Return [X, Y] of the center of cell containing provided text 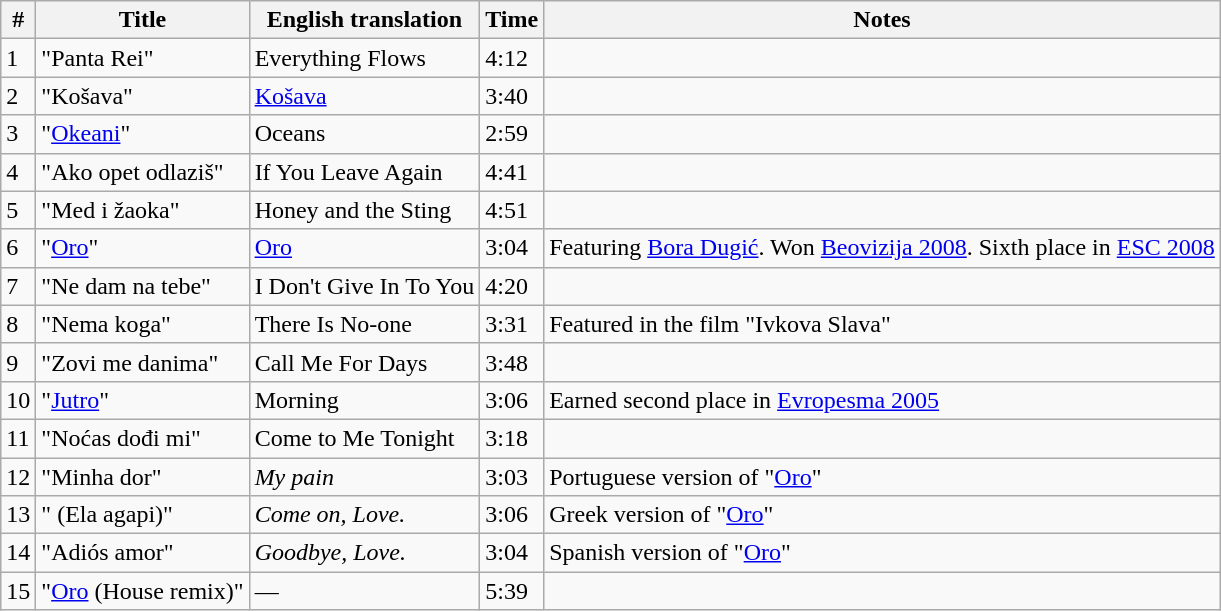
13 [18, 515]
5:39 [512, 591]
"Noćas dođi mi" [142, 438]
3:40 [512, 96]
"Med i žaoka" [142, 210]
Greek version of "Oro" [882, 515]
Notes [882, 20]
14 [18, 553]
Everything Flows [364, 58]
"Oro" [142, 248]
3:31 [512, 324]
I Don't Give In To You [364, 286]
3 [18, 134]
"Nema koga" [142, 324]
Morning [364, 400]
My pain [364, 477]
4:20 [512, 286]
1 [18, 58]
Spanish version of "Oro" [882, 553]
"Oro (House remix)" [142, 591]
"Ako opet odlaziš" [142, 172]
Featured in the film "Ivkova Slava" [882, 324]
"Minha dor" [142, 477]
7 [18, 286]
If You Leave Again [364, 172]
English translation [364, 20]
Oro [364, 248]
# [18, 20]
Call Me For Days [364, 362]
Oceans [364, 134]
3:03 [512, 477]
Earned second place in Evropesma 2005 [882, 400]
10 [18, 400]
4:51 [512, 210]
Featuring Bora Dugić. Won Beovizija 2008. Sixth place in ESC 2008 [882, 248]
4 [18, 172]
Honey and the Sting [364, 210]
4:41 [512, 172]
9 [18, 362]
"Panta Rei" [142, 58]
11 [18, 438]
"Adiós amor" [142, 553]
12 [18, 477]
"Ne dam na tebe" [142, 286]
2 [18, 96]
Title [142, 20]
15 [18, 591]
5 [18, 210]
Portuguese version of "Oro" [882, 477]
3:18 [512, 438]
There Is No-one [364, 324]
2:59 [512, 134]
Come to Me Tonight [364, 438]
"Jutro" [142, 400]
Košava [364, 96]
"Okeani" [142, 134]
Time [512, 20]
8 [18, 324]
4:12 [512, 58]
"Košava" [142, 96]
"Zovi me danima" [142, 362]
— [364, 591]
" (Ela agapi)" [142, 515]
3:48 [512, 362]
6 [18, 248]
Come on, Love. [364, 515]
Goodbye, Love. [364, 553]
